Identify which cell holds the provided text, then report its [X, Y] central coordinate. 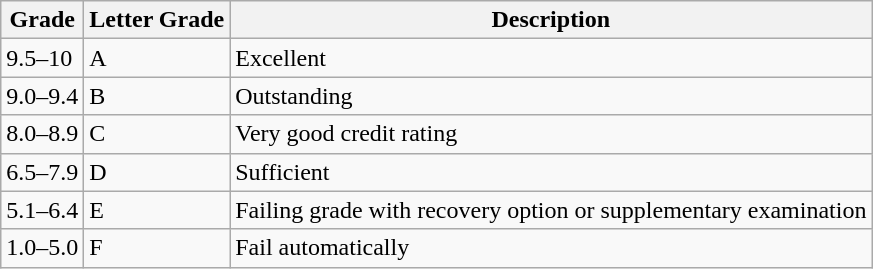
Fail automatically [551, 248]
Very good credit rating [551, 134]
Description [551, 20]
1.0–5.0 [42, 248]
Letter Grade [157, 20]
6.5–7.9 [42, 172]
Sufficient [551, 172]
Excellent [551, 58]
A [157, 58]
8.0–8.9 [42, 134]
Grade [42, 20]
5.1–6.4 [42, 210]
C [157, 134]
9.5–10 [42, 58]
E [157, 210]
B [157, 96]
F [157, 248]
D [157, 172]
Outstanding [551, 96]
Failing grade with recovery option or supplementary examination [551, 210]
9.0–9.4 [42, 96]
